Search for the cell housing the specified text and yield its [X, Y] center coordinate. 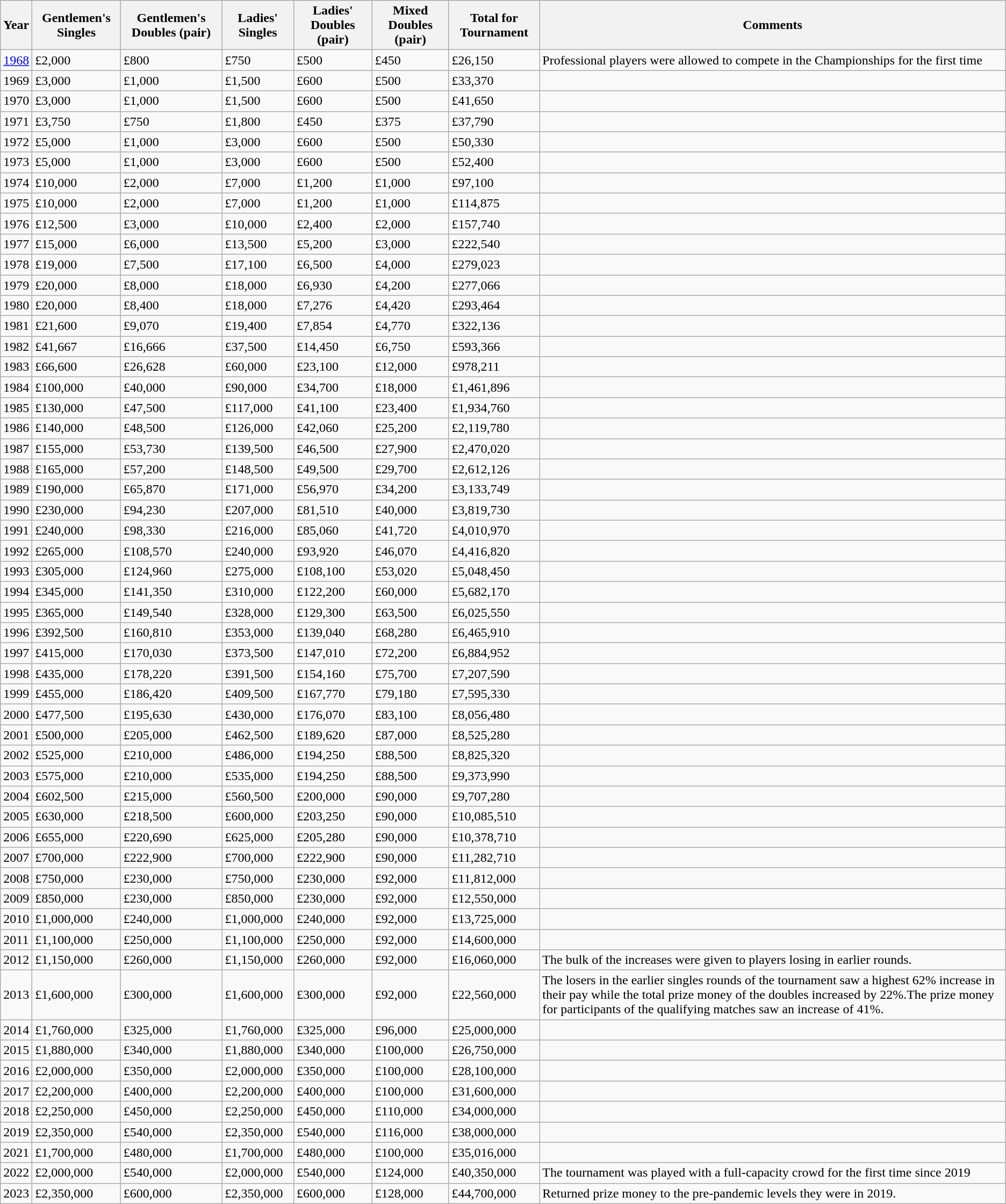
1976 [16, 224]
£2,612,126 [494, 469]
£4,010,970 [494, 530]
£16,666 [171, 347]
1979 [16, 285]
£124,960 [171, 571]
£2,119,780 [494, 428]
£94,230 [171, 510]
£68,280 [411, 633]
£12,000 [411, 367]
£139,040 [333, 633]
£5,200 [333, 244]
£41,100 [333, 408]
£10,085,510 [494, 817]
The bulk of the increases were given to players losing in earlier rounds. [773, 960]
£486,000 [258, 755]
£108,100 [333, 571]
£216,000 [258, 530]
£4,420 [411, 306]
£19,400 [258, 326]
£154,160 [333, 674]
£305,000 [76, 571]
1998 [16, 674]
2011 [16, 940]
£6,930 [333, 285]
2018 [16, 1112]
1991 [16, 530]
£21,600 [76, 326]
1985 [16, 408]
£165,000 [76, 469]
1973 [16, 162]
£19,000 [76, 264]
£365,000 [76, 612]
£140,000 [76, 428]
1994 [16, 592]
2021 [16, 1152]
£200,000 [333, 796]
£207,000 [258, 510]
2019 [16, 1132]
£195,630 [171, 715]
£7,276 [333, 306]
£275,000 [258, 571]
£535,000 [258, 776]
£8,400 [171, 306]
£157,740 [494, 224]
1978 [16, 264]
1992 [16, 551]
£10,378,710 [494, 837]
£34,000,000 [494, 1112]
£114,875 [494, 203]
1984 [16, 387]
£56,970 [333, 489]
£176,070 [333, 715]
£203,250 [333, 817]
1971 [16, 121]
£28,100,000 [494, 1071]
£160,810 [171, 633]
2000 [16, 715]
1970 [16, 101]
£415,000 [76, 653]
£34,700 [333, 387]
£6,750 [411, 347]
£8,825,320 [494, 755]
£178,220 [171, 674]
£500,000 [76, 735]
£9,070 [171, 326]
£4,416,820 [494, 551]
2013 [16, 995]
£35,016,000 [494, 1152]
£7,854 [333, 326]
£1,800 [258, 121]
Ladies' Doubles (pair) [333, 25]
£205,280 [333, 837]
£9,707,280 [494, 796]
£345,000 [76, 592]
£17,100 [258, 264]
£26,628 [171, 367]
£279,023 [494, 264]
£593,366 [494, 347]
£222,540 [494, 244]
1996 [16, 633]
£41,720 [411, 530]
£52,400 [494, 162]
£63,500 [411, 612]
1969 [16, 81]
Mixed Doubles (pair) [411, 25]
£117,000 [258, 408]
£525,000 [76, 755]
£1,934,760 [494, 408]
£29,700 [411, 469]
£655,000 [76, 837]
£6,465,910 [494, 633]
2022 [16, 1173]
Ladies' Singles [258, 25]
2012 [16, 960]
£34,200 [411, 489]
£477,500 [76, 715]
£147,010 [333, 653]
1993 [16, 571]
£630,000 [76, 817]
£46,070 [411, 551]
1980 [16, 306]
£215,000 [171, 796]
1975 [16, 203]
£218,500 [171, 817]
£189,620 [333, 735]
£265,000 [76, 551]
£42,060 [333, 428]
2016 [16, 1071]
£23,400 [411, 408]
£116,000 [411, 1132]
£26,750,000 [494, 1050]
1990 [16, 510]
£7,207,590 [494, 674]
£155,000 [76, 449]
2008 [16, 878]
Total for Tournament [494, 25]
£128,000 [411, 1193]
£353,000 [258, 633]
£5,048,450 [494, 571]
£170,030 [171, 653]
£6,000 [171, 244]
£83,100 [411, 715]
£49,500 [333, 469]
£6,884,952 [494, 653]
£149,540 [171, 612]
£186,420 [171, 694]
£79,180 [411, 694]
1999 [16, 694]
£322,136 [494, 326]
£41,667 [76, 347]
Gentlemen's Doubles (pair) [171, 25]
£560,500 [258, 796]
£41,650 [494, 101]
£22,560,000 [494, 995]
£328,000 [258, 612]
1987 [16, 449]
£3,133,749 [494, 489]
£7,595,330 [494, 694]
£2,470,020 [494, 449]
1995 [16, 612]
£57,200 [171, 469]
1981 [16, 326]
£391,500 [258, 674]
£4,770 [411, 326]
£31,600,000 [494, 1091]
£65,870 [171, 489]
1977 [16, 244]
£44,700,000 [494, 1193]
1983 [16, 367]
£96,000 [411, 1030]
£978,211 [494, 367]
£277,066 [494, 285]
£602,500 [76, 796]
£7,500 [171, 264]
£81,510 [333, 510]
£53,020 [411, 571]
£15,000 [76, 244]
£171,000 [258, 489]
£392,500 [76, 633]
£11,812,000 [494, 878]
2007 [16, 857]
£8,056,480 [494, 715]
£409,500 [258, 694]
£16,060,000 [494, 960]
Year [16, 25]
Professional players were allowed to compete in the Championships for the first time [773, 60]
£205,000 [171, 735]
2002 [16, 755]
£97,100 [494, 183]
2006 [16, 837]
£139,500 [258, 449]
£3,750 [76, 121]
£14,600,000 [494, 940]
2015 [16, 1050]
2003 [16, 776]
£50,330 [494, 142]
1989 [16, 489]
1988 [16, 469]
1968 [16, 60]
2009 [16, 898]
£126,000 [258, 428]
£37,790 [494, 121]
£430,000 [258, 715]
£141,350 [171, 592]
£13,725,000 [494, 919]
1986 [16, 428]
£47,500 [171, 408]
£14,450 [333, 347]
£9,373,990 [494, 776]
The tournament was played with a full-capacity crowd for the first time since 2019 [773, 1173]
£98,330 [171, 530]
£6,500 [333, 264]
£13,500 [258, 244]
1974 [16, 183]
£4,000 [411, 264]
£26,150 [494, 60]
2014 [16, 1030]
2001 [16, 735]
£23,100 [333, 367]
£12,500 [76, 224]
£110,000 [411, 1112]
£455,000 [76, 694]
£12,550,000 [494, 898]
£5,682,170 [494, 592]
£38,000,000 [494, 1132]
£2,400 [333, 224]
£8,525,280 [494, 735]
2004 [16, 796]
£85,060 [333, 530]
£220,690 [171, 837]
1982 [16, 347]
£130,000 [76, 408]
Comments [773, 25]
£72,200 [411, 653]
£93,920 [333, 551]
£373,500 [258, 653]
£27,900 [411, 449]
£129,300 [333, 612]
£40,350,000 [494, 1173]
£46,500 [333, 449]
£25,000,000 [494, 1030]
£4,200 [411, 285]
Gentlemen's Singles [76, 25]
£3,819,730 [494, 510]
£48,500 [171, 428]
£75,700 [411, 674]
2005 [16, 817]
£310,000 [258, 592]
£167,770 [333, 694]
£375 [411, 121]
£435,000 [76, 674]
£293,464 [494, 306]
£190,000 [76, 489]
£108,570 [171, 551]
£37,500 [258, 347]
£1,461,896 [494, 387]
£148,500 [258, 469]
1997 [16, 653]
£800 [171, 60]
£8,000 [171, 285]
£25,200 [411, 428]
1972 [16, 142]
£6,025,550 [494, 612]
£87,000 [411, 735]
£66,600 [76, 367]
£53,730 [171, 449]
£625,000 [258, 837]
£122,200 [333, 592]
£11,282,710 [494, 857]
Returned prize money to the pre-pandemic levels they were in 2019. [773, 1193]
£124,000 [411, 1173]
2023 [16, 1193]
2010 [16, 919]
2017 [16, 1091]
£575,000 [76, 776]
£33,370 [494, 81]
£462,500 [258, 735]
